For the text-containing cell, return its midpoint in (X, Y) coordinate format. 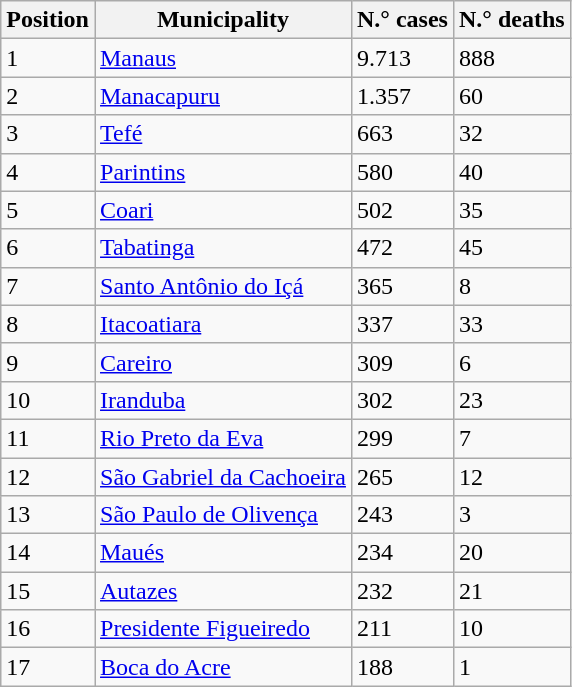
309 (402, 362)
17 (48, 667)
14 (48, 553)
60 (512, 96)
21 (512, 591)
580 (402, 172)
Municipality (222, 20)
Iranduba (222, 400)
211 (402, 629)
São Paulo de Olivença (222, 515)
Rio Preto da Eva (222, 438)
Manaus (222, 58)
1.357 (402, 96)
35 (512, 210)
São Gabriel da Cachoeira (222, 477)
N.° cases (402, 20)
Tefé (222, 134)
Santo Antônio do Içá (222, 286)
45 (512, 248)
5 (48, 210)
Parintins (222, 172)
23 (512, 400)
Itacoatiara (222, 324)
4 (48, 172)
Maués (222, 553)
265 (402, 477)
9.713 (402, 58)
337 (402, 324)
11 (48, 438)
Autazes (222, 591)
9 (48, 362)
234 (402, 553)
13 (48, 515)
Boca do Acre (222, 667)
663 (402, 134)
Careiro (222, 362)
N.° deaths (512, 20)
232 (402, 591)
Position (48, 20)
Manacapuru (222, 96)
888 (512, 58)
502 (402, 210)
32 (512, 134)
243 (402, 515)
33 (512, 324)
Coari (222, 210)
2 (48, 96)
40 (512, 172)
20 (512, 553)
365 (402, 286)
472 (402, 248)
299 (402, 438)
302 (402, 400)
Tabatinga (222, 248)
188 (402, 667)
Presidente Figueiredo (222, 629)
15 (48, 591)
16 (48, 629)
